Scan for the cell matching the given text and deliver its [x, y] coordinate at center. 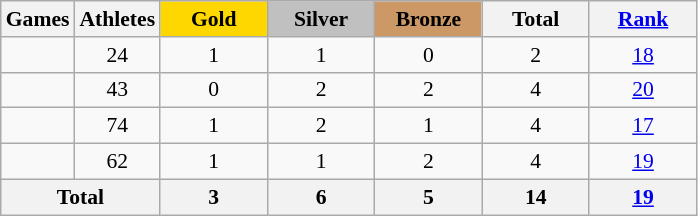
Rank [642, 19]
74 [117, 126]
6 [320, 197]
43 [117, 90]
62 [117, 162]
14 [536, 197]
24 [117, 55]
Bronze [428, 19]
20 [642, 90]
Athletes [117, 19]
Games [38, 19]
Gold [214, 19]
18 [642, 55]
Silver [320, 19]
3 [214, 197]
17 [642, 126]
5 [428, 197]
